Locate the cell with the specified text and output its [x, y] center coordinate. 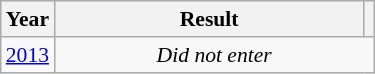
2013 [28, 55]
Did not enter [214, 55]
Result [209, 19]
Year [28, 19]
